Return the [x, y] coordinate for the center point of the cell that contains the specified text.  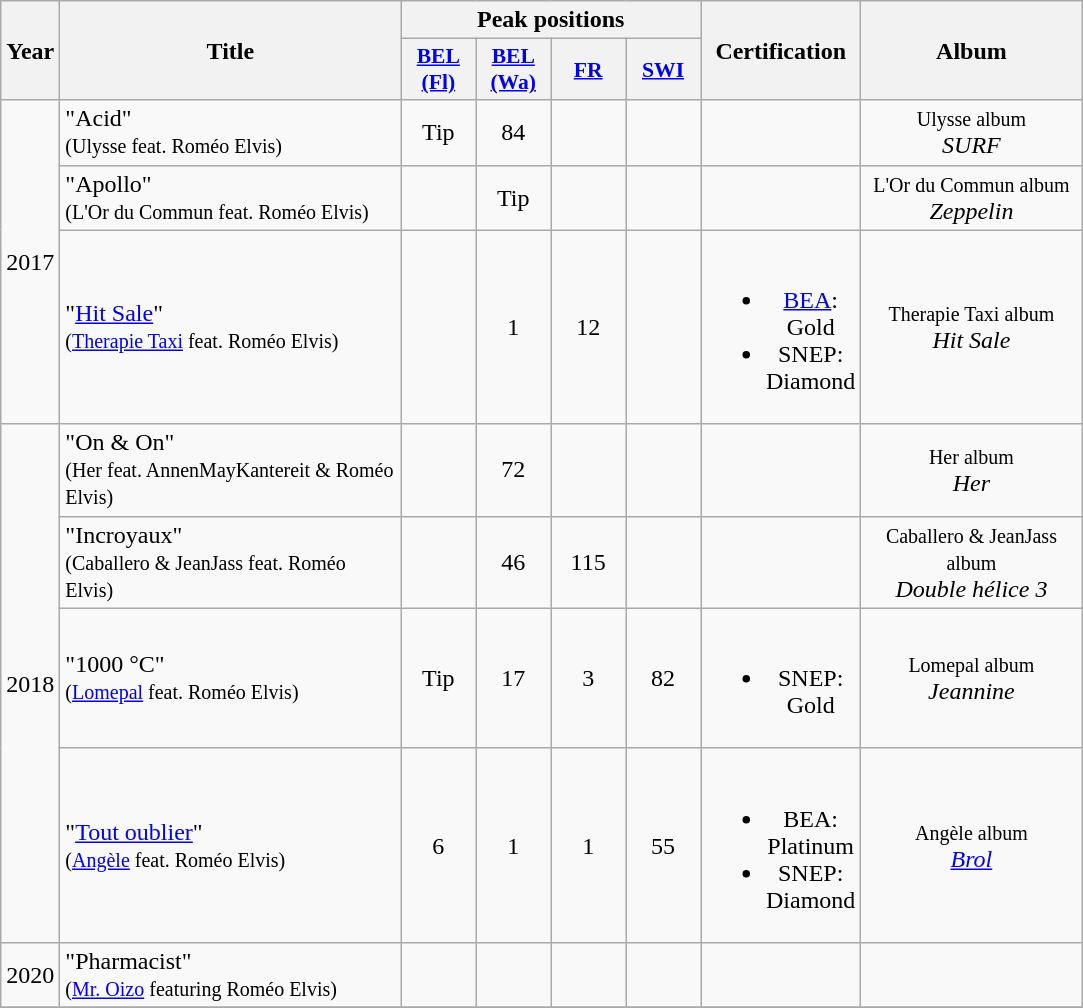
SNEP: Gold [780, 678]
2018 [30, 683]
Caballero & JeanJass albumDouble hélice 3 [972, 562]
"Apollo" (L'Or du Commun feat. Roméo Elvis) [230, 198]
SWI [664, 70]
82 [664, 678]
Album [972, 50]
Ulysse albumSURF [972, 132]
Therapie Taxi albumHit Sale [972, 327]
Year [30, 50]
46 [514, 562]
L'Or du Commun albumZeppelin [972, 198]
"On & On" (Her feat. AnnenMayKantereit & Roméo Elvis) [230, 470]
84 [514, 132]
6 [438, 845]
Lomepal albumJeannine [972, 678]
12 [588, 327]
"Acid" (Ulysse feat. Roméo Elvis) [230, 132]
BEA: PlatinumSNEP: Diamond [780, 845]
"Hit Sale" (Therapie Taxi feat. Roméo Elvis) [230, 327]
Title [230, 50]
115 [588, 562]
55 [664, 845]
"1000 °C" (Lomepal feat. Roméo Elvis) [230, 678]
Certification [780, 50]
"Tout oublier" (Angèle feat. Roméo Elvis) [230, 845]
BEL(Wa) [514, 70]
"Pharmacist"(Mr. Oizo featuring Roméo Elvis) [230, 974]
Peak positions [551, 20]
FR [588, 70]
17 [514, 678]
Angèle albumBrol [972, 845]
2017 [30, 262]
BEA: GoldSNEP: Diamond [780, 327]
Her albumHer [972, 470]
72 [514, 470]
BEL(Fl) [438, 70]
2020 [30, 974]
"Incroyaux" (Caballero & JeanJass feat. Roméo Elvis) [230, 562]
3 [588, 678]
